Detect which cell encompasses the target text, then output its (x, y) center coordinate. 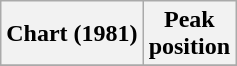
Chart (1981) (72, 34)
Peak position (189, 34)
